Locate the cell with the specified text and output its (X, Y) center coordinate. 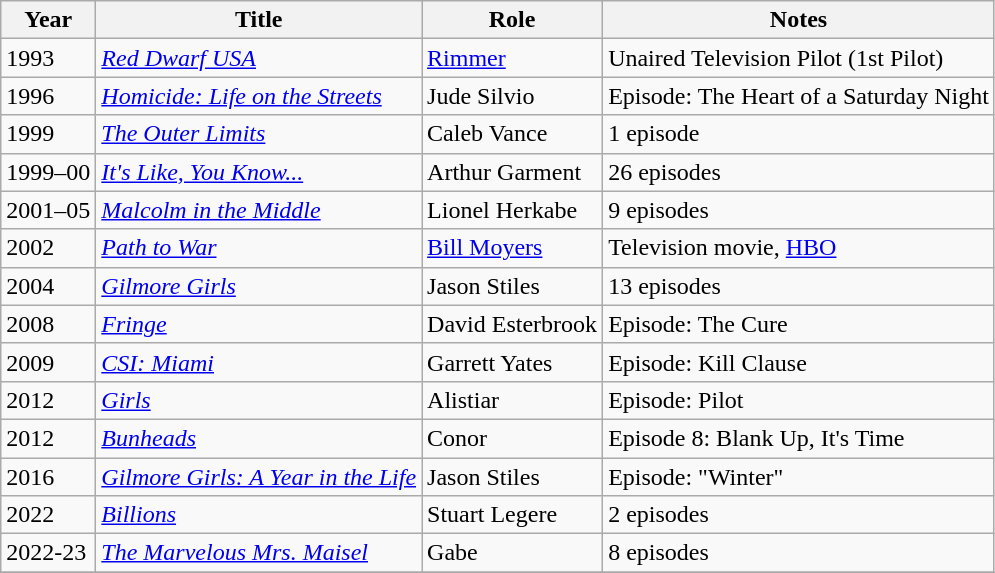
1 episode (799, 134)
Red Dwarf USA (259, 58)
Malcolm in the Middle (259, 210)
Episode 8: Blank Up, It's Time (799, 438)
2004 (48, 286)
Notes (799, 20)
1993 (48, 58)
Girls (259, 400)
2 episodes (799, 515)
The Outer Limits (259, 134)
It's Like, You Know... (259, 172)
2022-23 (48, 553)
1999 (48, 134)
Television movie, HBO (799, 248)
Garrett Yates (512, 362)
1996 (48, 96)
2002 (48, 248)
13 episodes (799, 286)
Episode: "Winter" (799, 477)
David Esterbrook (512, 324)
CSI: Miami (259, 362)
Bunheads (259, 438)
2009 (48, 362)
Episode: Pilot (799, 400)
The Marvelous Mrs. Maisel (259, 553)
Unaired Television Pilot (1st Pilot) (799, 58)
Path to War (259, 248)
2016 (48, 477)
Role (512, 20)
Title (259, 20)
Arthur Garment (512, 172)
Jude Silvio (512, 96)
Episode: The Cure (799, 324)
Gilmore Girls (259, 286)
26 episodes (799, 172)
1999–00 (48, 172)
9 episodes (799, 210)
Homicide: Life on the Streets (259, 96)
2001–05 (48, 210)
Episode: The Heart of a Saturday Night (799, 96)
Fringe (259, 324)
Alistiar (512, 400)
Year (48, 20)
Billions (259, 515)
Rimmer (512, 58)
Caleb Vance (512, 134)
Conor (512, 438)
Gilmore Girls: A Year in the Life (259, 477)
8 episodes (799, 553)
Stuart Legere (512, 515)
2008 (48, 324)
Episode: Kill Clause (799, 362)
Gabe (512, 553)
Bill Moyers (512, 248)
Lionel Herkabe (512, 210)
2022 (48, 515)
